Determine the (x, y) coordinate at the center of the cell enclosing the given text.  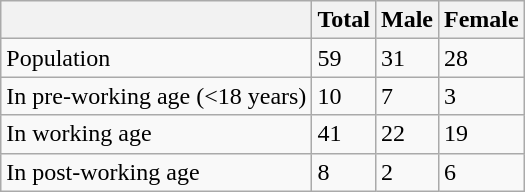
2 (406, 172)
6 (481, 172)
8 (344, 172)
31 (406, 58)
In post-working age (156, 172)
41 (344, 134)
3 (481, 96)
59 (344, 58)
19 (481, 134)
10 (344, 96)
In working age (156, 134)
22 (406, 134)
Female (481, 20)
Male (406, 20)
Population (156, 58)
7 (406, 96)
Total (344, 20)
28 (481, 58)
In pre-working age (<18 years) (156, 96)
